For the text-containing cell, return its midpoint in [x, y] coordinate format. 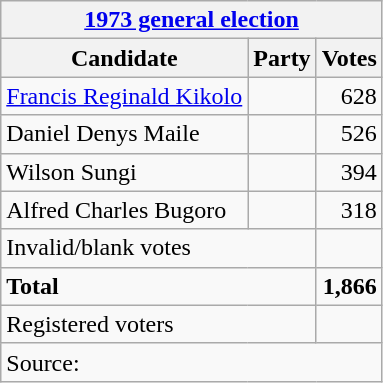
Francis Reginald Kikolo [124, 96]
Source: [192, 362]
526 [349, 134]
318 [349, 210]
Daniel Denys Maile [124, 134]
Party [282, 58]
Votes [349, 58]
Total [158, 286]
Registered voters [158, 324]
394 [349, 172]
Alfred Charles Bugoro [124, 210]
Candidate [124, 58]
1,866 [349, 286]
Invalid/blank votes [158, 248]
1973 general election [192, 20]
628 [349, 96]
Wilson Sungi [124, 172]
